Scan for the cell matching the given text and deliver its [x, y] coordinate at center. 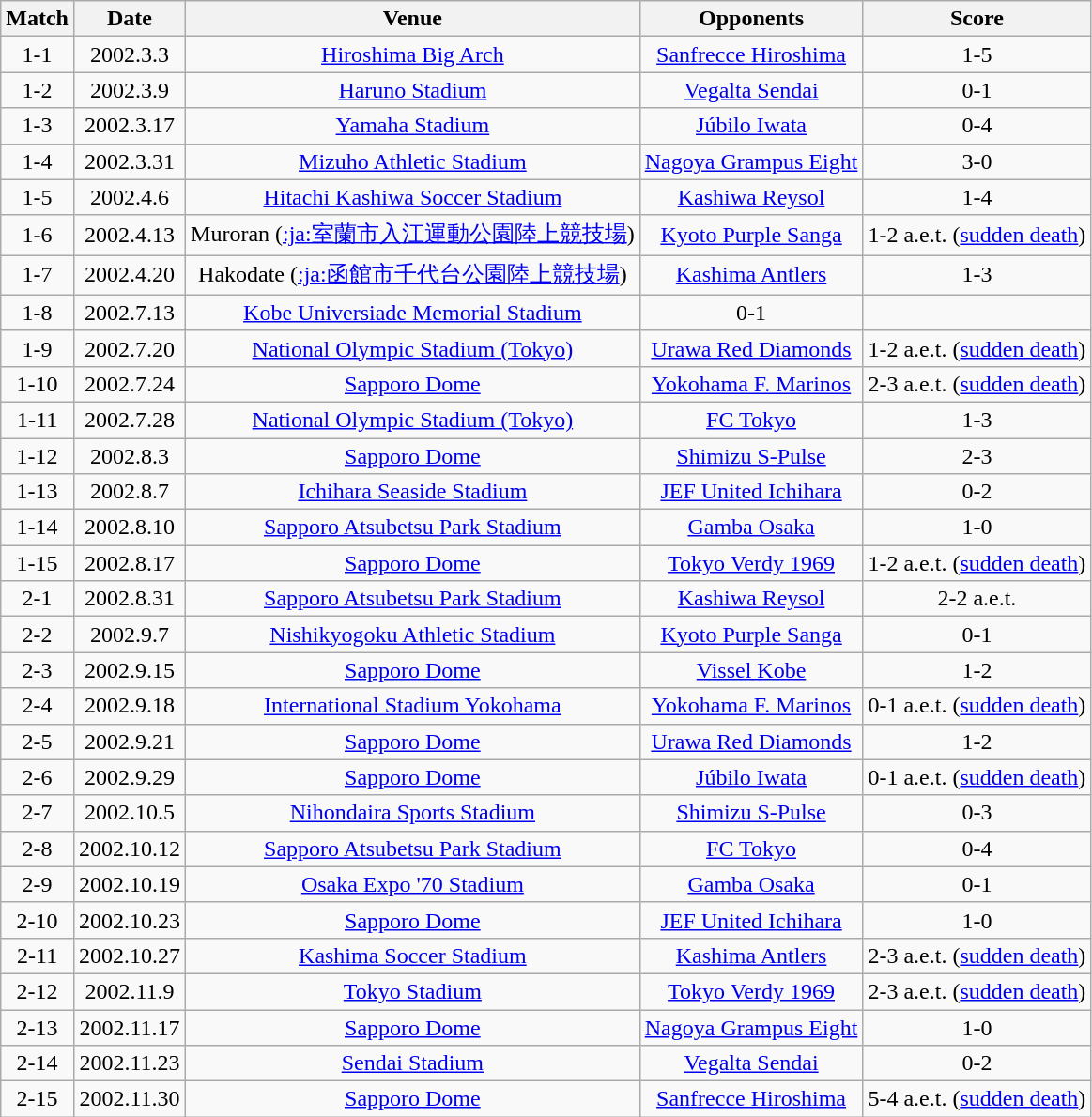
Venue [413, 19]
2-12 [38, 991]
Tokyo Stadium [413, 991]
1-7 [38, 276]
1-12 [38, 455]
2002.3.9 [130, 90]
2-13 [38, 1028]
2-1 [38, 599]
0-3 [977, 813]
1-14 [38, 528]
2002.7.24 [130, 384]
Match [38, 19]
2002.7.28 [130, 420]
2002.10.12 [130, 849]
1-10 [38, 384]
1-8 [38, 313]
2002.9.15 [130, 670]
5-4 a.e.t. (sudden death) [977, 1099]
Vissel Kobe [751, 670]
2002.9.7 [130, 635]
1-6 [38, 235]
Yamaha Stadium [413, 126]
Nihondaira Sports Stadium [413, 813]
1-11 [38, 420]
Date [130, 19]
1-15 [38, 563]
2002.4.13 [130, 235]
Osaka Expo '70 Stadium [413, 884]
Hitachi Kashiwa Soccer Stadium [413, 197]
2002.10.5 [130, 813]
2002.10.27 [130, 956]
2002.11.17 [130, 1028]
Kobe Universiade Memorial Stadium [413, 313]
2002.4.6 [130, 197]
Nishikyogoku Athletic Stadium [413, 635]
Opponents [751, 19]
Sendai Stadium [413, 1063]
2-10 [38, 920]
2002.3.17 [130, 126]
2002.8.10 [130, 528]
2-2 a.e.t. [977, 599]
2-15 [38, 1099]
2-4 [38, 706]
2002.10.19 [130, 884]
2002.8.31 [130, 599]
2002.9.29 [130, 777]
Hakodate (:ja:函館市千代台公園陸上競技場) [413, 276]
1-1 [38, 54]
International Stadium Yokohama [413, 706]
2-9 [38, 884]
2-8 [38, 849]
Score [977, 19]
2002.9.18 [130, 706]
2002.3.31 [130, 161]
2002.11.9 [130, 991]
2002.4.20 [130, 276]
2-5 [38, 742]
2002.7.20 [130, 348]
Haruno Stadium [413, 90]
Muroran (:ja:室蘭市入江運動公園陸上競技場) [413, 235]
2-6 [38, 777]
2-7 [38, 813]
2-14 [38, 1063]
Kashima Soccer Stadium [413, 956]
2002.9.21 [130, 742]
2002.7.13 [130, 313]
2002.10.23 [130, 920]
3-0 [977, 161]
2002.3.3 [130, 54]
2002.11.23 [130, 1063]
Ichihara Seaside Stadium [413, 492]
Mizuho Athletic Stadium [413, 161]
2002.11.30 [130, 1099]
2002.8.3 [130, 455]
1-9 [38, 348]
2002.8.7 [130, 492]
1-13 [38, 492]
2002.8.17 [130, 563]
2-11 [38, 956]
2-2 [38, 635]
Hiroshima Big Arch [413, 54]
